Provide the [x, y] coordinate of the cell's center where the given text is located.  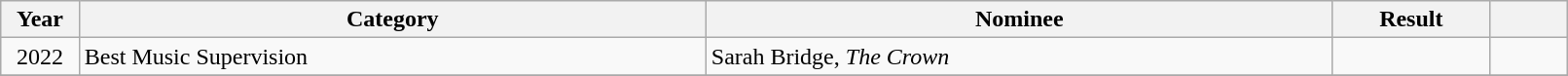
Year [40, 19]
Sarah Bridge, The Crown [1019, 57]
2022 [40, 57]
Nominee [1019, 19]
Result [1411, 19]
Category [392, 19]
Best Music Supervision [392, 57]
